Identify which cell holds the provided text, then report its [X, Y] central coordinate. 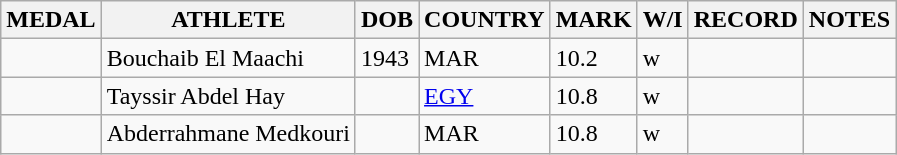
EGY [485, 96]
Tayssir Abdel Hay [228, 96]
10.2 [594, 58]
1943 [386, 58]
RECORD [746, 20]
MEDAL [51, 20]
Abderrahmane Medkouri [228, 134]
ATHLETE [228, 20]
MARK [594, 20]
W/I [662, 20]
NOTES [849, 20]
Bouchaib El Maachi [228, 58]
DOB [386, 20]
COUNTRY [485, 20]
